Output the [x, y] coordinate of the center of the cell containing the given text.  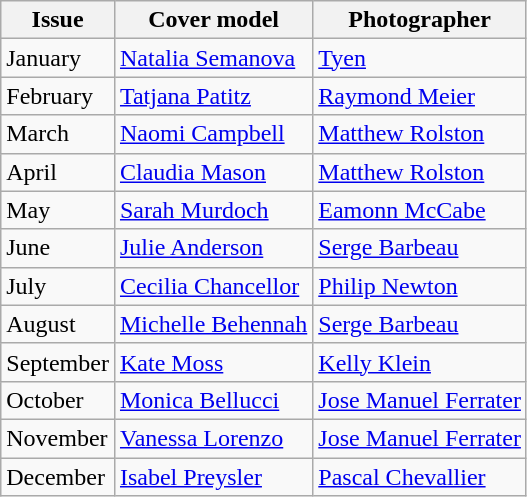
Kelly Klein [420, 362]
Claudia Mason [213, 172]
Cecilia Chancellor [213, 286]
March [58, 134]
August [58, 324]
Tatjana Patitz [213, 96]
Julie Anderson [213, 248]
Eamonn McCabe [420, 210]
July [58, 286]
Kate Moss [213, 362]
Monica Bellucci [213, 400]
October [58, 400]
Issue [58, 20]
Pascal Chevallier [420, 477]
Philip Newton [420, 286]
January [58, 58]
Cover model [213, 20]
December [58, 477]
Tyen [420, 58]
Michelle Behennah [213, 324]
Natalia Semanova [213, 58]
Photographer [420, 20]
Vanessa Lorenzo [213, 438]
November [58, 438]
Sarah Murdoch [213, 210]
June [58, 248]
Raymond Meier [420, 96]
April [58, 172]
February [58, 96]
Isabel Preysler [213, 477]
September [58, 362]
May [58, 210]
Naomi Campbell [213, 134]
